Locate the cell with the specified text and output its (x, y) center coordinate. 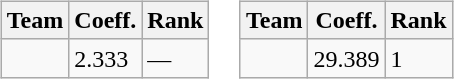
1 (418, 58)
— (176, 58)
29.389 (346, 58)
2.333 (106, 58)
